For the text-containing cell, return its midpoint in [x, y] coordinate format. 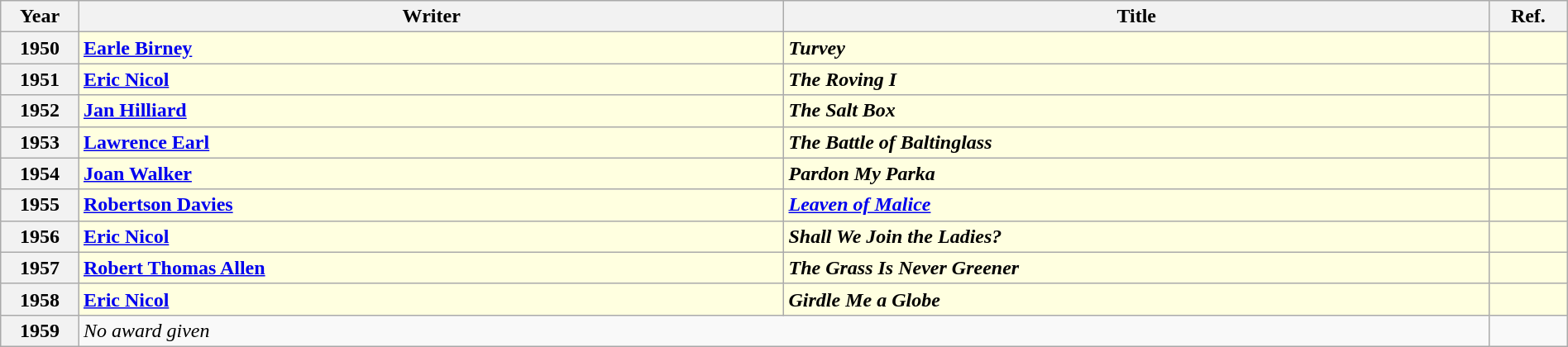
1950 [40, 48]
No award given [784, 330]
1959 [40, 330]
1954 [40, 173]
1955 [40, 205]
Leaven of Malice [1136, 205]
Writer [432, 17]
1952 [40, 111]
The Grass Is Never Greener [1136, 268]
The Salt Box [1136, 111]
Robert Thomas Allen [432, 268]
1951 [40, 79]
Joan Walker [432, 173]
Earle Birney [432, 48]
Girdle Me a Globe [1136, 299]
The Roving I [1136, 79]
Ref. [1528, 17]
Year [40, 17]
Title [1136, 17]
Lawrence Earl [432, 142]
1957 [40, 268]
1956 [40, 236]
Turvey [1136, 48]
Shall We Join the Ladies? [1136, 236]
Robertson Davies [432, 205]
The Battle of Baltinglass [1136, 142]
1958 [40, 299]
Pardon My Parka [1136, 173]
Jan Hilliard [432, 111]
1953 [40, 142]
